Return (x, y) of the center of cell containing provided text 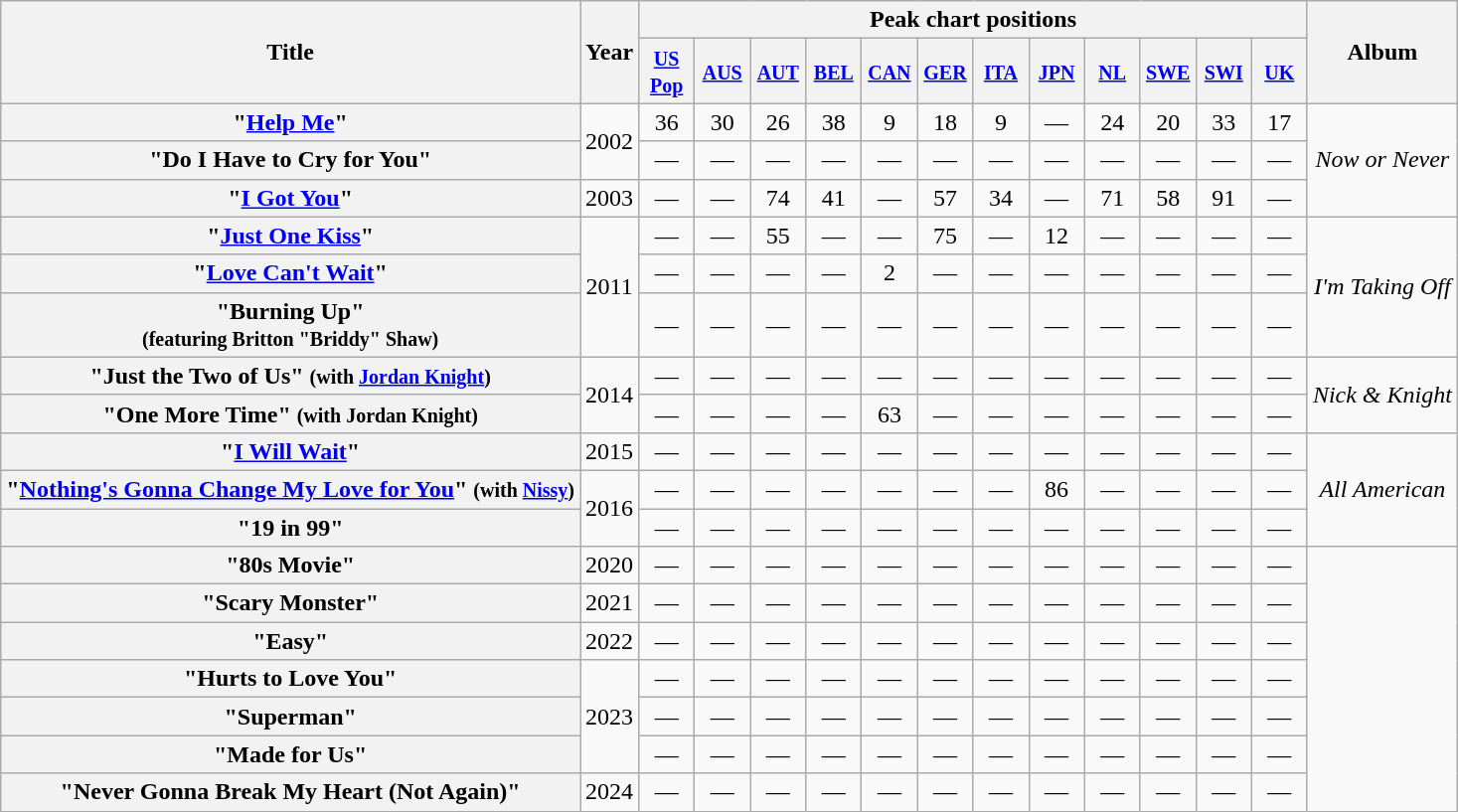
2011 (610, 286)
"Help Me" (290, 122)
"Easy" (290, 641)
AUS (723, 72)
Peak chart positions (974, 20)
2022 (610, 641)
"Never Gonna Break My Heart (Not Again)" (290, 792)
UK (1279, 72)
36 (667, 122)
"Do I Have to Cry for You" (290, 160)
SWE (1168, 72)
2020 (610, 566)
41 (834, 198)
"I Will Wait" (290, 451)
2024 (610, 792)
I'm Taking Off (1381, 286)
"Superman" (290, 717)
86 (1056, 489)
20 (1168, 122)
"Made for Us" (290, 754)
"Love Can't Wait" (290, 273)
26 (778, 122)
AUT (778, 72)
24 (1112, 122)
GER (945, 72)
38 (834, 122)
34 (1001, 198)
Title (290, 52)
33 (1223, 122)
Year (610, 52)
55 (778, 236)
Now or Never (1381, 160)
"Burning Up"(featuring Britton "Briddy" Shaw) (290, 324)
"Hurts to Love You" (290, 679)
2003 (610, 198)
ITA (1001, 72)
18 (945, 122)
91 (1223, 198)
"Just One Kiss" (290, 236)
58 (1168, 198)
2002 (610, 141)
2023 (610, 717)
75 (945, 236)
63 (890, 413)
2015 (610, 451)
"Scary Monster" (290, 603)
BEL (834, 72)
2016 (610, 508)
2014 (610, 395)
71 (1112, 198)
2 (890, 273)
57 (945, 198)
Album (1381, 52)
JPN (1056, 72)
NL (1112, 72)
USPop (667, 72)
"Just the Two of Us" (with Jordan Knight) (290, 376)
"One More Time" (with Jordan Knight) (290, 413)
SWI (1223, 72)
"19 in 99" (290, 528)
CAN (890, 72)
30 (723, 122)
12 (1056, 236)
Nick & Knight (1381, 395)
"I Got You" (290, 198)
17 (1279, 122)
"Nothing's Gonna Change My Love for You" (with Nissy) (290, 489)
74 (778, 198)
2021 (610, 603)
"80s Movie" (290, 566)
All American (1381, 489)
